From the cell containing the given text, extract its center point as [x, y] coordinate. 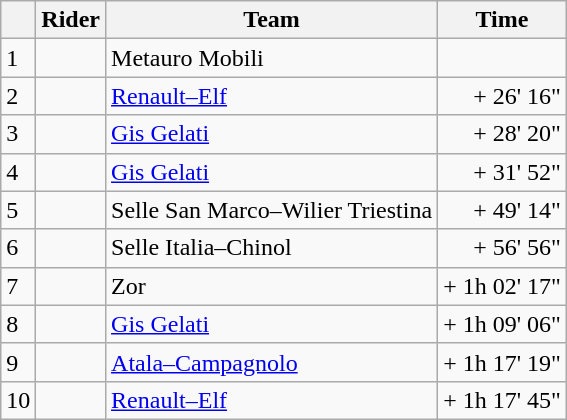
10 [18, 400]
Rider [71, 20]
4 [18, 172]
+ 1h 09' 06" [502, 324]
Selle San Marco–Wilier Triestina [272, 210]
3 [18, 134]
+ 49' 14" [502, 210]
+ 31' 52" [502, 172]
+ 56' 56" [502, 248]
5 [18, 210]
1 [18, 58]
2 [18, 96]
+ 26' 16" [502, 96]
8 [18, 324]
Time [502, 20]
Atala–Campagnolo [272, 362]
Zor [272, 286]
Team [272, 20]
+ 1h 17' 19" [502, 362]
+ 1h 02' 17" [502, 286]
7 [18, 286]
+ 1h 17' 45" [502, 400]
Selle Italia–Chinol [272, 248]
Metauro Mobili [272, 58]
6 [18, 248]
+ 28' 20" [502, 134]
9 [18, 362]
